Detect which cell encompasses the target text, then output its (x, y) center coordinate. 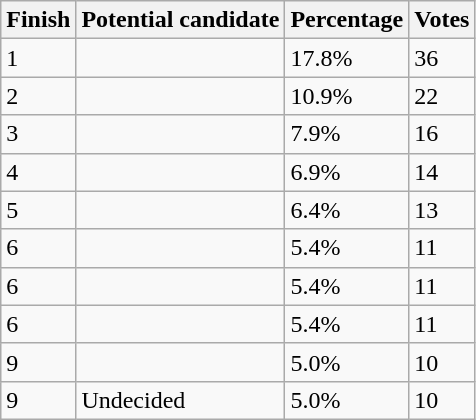
2 (38, 96)
3 (38, 134)
7.9% (347, 134)
14 (442, 172)
17.8% (347, 58)
5 (38, 210)
Percentage (347, 20)
6.9% (347, 172)
10.9% (347, 96)
Potential candidate (180, 20)
Undecided (180, 400)
16 (442, 134)
22 (442, 96)
13 (442, 210)
1 (38, 58)
4 (38, 172)
6.4% (347, 210)
36 (442, 58)
Finish (38, 20)
Votes (442, 20)
